Output the (x, y) coordinate of the center of the cell containing the given text.  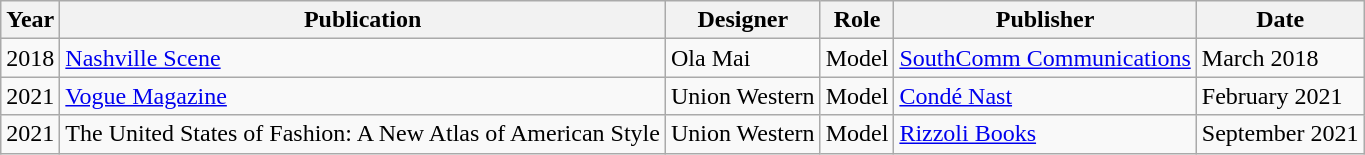
Ola Mai (742, 58)
Vogue Magazine (363, 96)
2018 (30, 58)
SouthComm Communications (1045, 58)
Condé Nast (1045, 96)
Role (857, 20)
Nashville Scene (363, 58)
September 2021 (1280, 134)
Date (1280, 20)
The United States of Fashion: A New Atlas of American Style (363, 134)
February 2021 (1280, 96)
March 2018 (1280, 58)
Publication (363, 20)
Designer (742, 20)
Rizzoli Books (1045, 134)
Year (30, 20)
Publisher (1045, 20)
